Scan for the cell matching the given text and deliver its (x, y) coordinate at center. 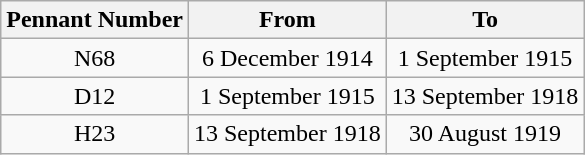
D12 (95, 96)
30 August 1919 (485, 134)
To (485, 20)
From (287, 20)
N68 (95, 58)
6 December 1914 (287, 58)
Pennant Number (95, 20)
H23 (95, 134)
